Pinpoint the cell where the given text exists, returning its [x, y] midpoint coordinate. 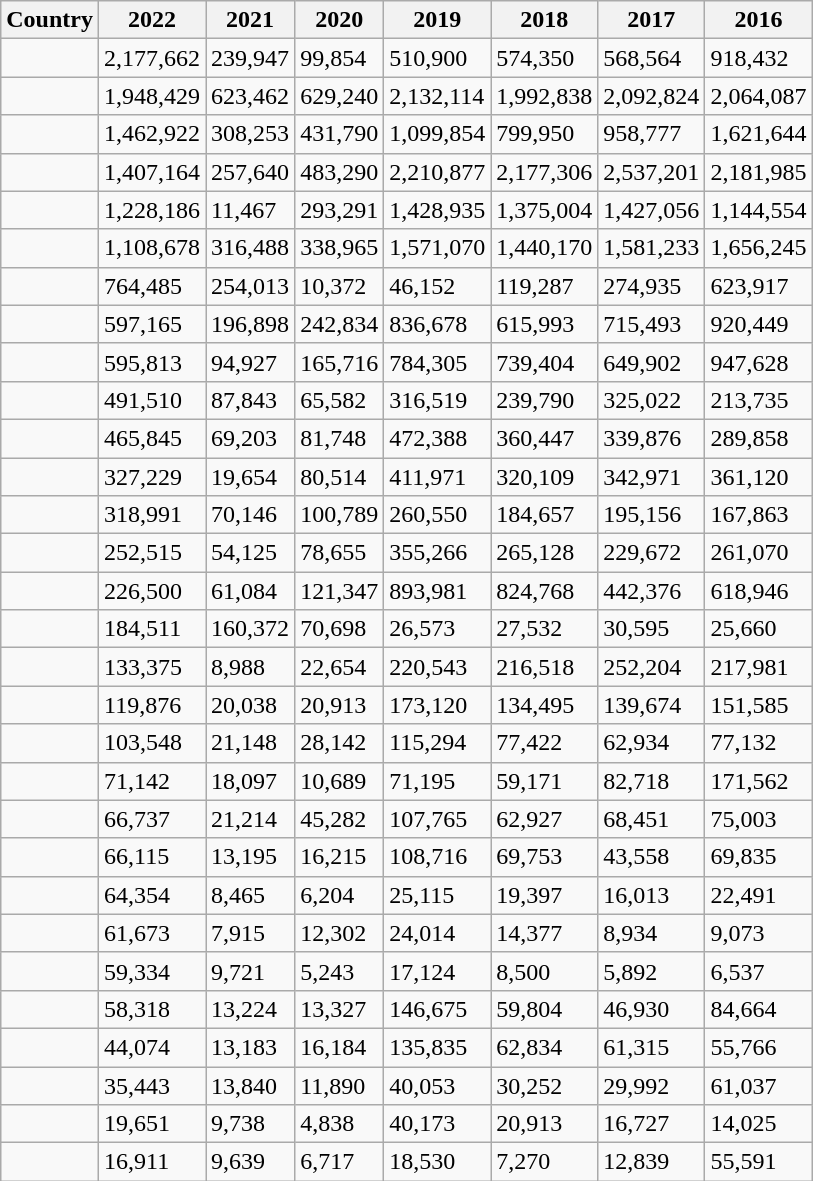
184,657 [544, 515]
11,467 [250, 210]
58,318 [152, 1009]
71,142 [152, 781]
4,838 [340, 1124]
13,327 [340, 1009]
59,804 [544, 1009]
2,181,985 [758, 172]
1,144,554 [758, 210]
9,639 [250, 1162]
119,876 [152, 705]
184,511 [152, 629]
342,971 [652, 477]
472,388 [438, 438]
360,447 [544, 438]
2016 [758, 20]
574,350 [544, 58]
597,165 [152, 324]
2,177,306 [544, 172]
2017 [652, 20]
21,214 [250, 819]
2,064,087 [758, 96]
442,376 [652, 591]
12,302 [340, 933]
69,835 [758, 857]
55,591 [758, 1162]
2,537,201 [652, 172]
1,228,186 [152, 210]
320,109 [544, 477]
13,183 [250, 1047]
1,099,854 [438, 134]
27,532 [544, 629]
260,550 [438, 515]
491,510 [152, 400]
139,674 [652, 705]
5,892 [652, 971]
81,748 [340, 438]
8,500 [544, 971]
65,582 [340, 400]
293,291 [340, 210]
160,372 [250, 629]
45,282 [340, 819]
115,294 [438, 743]
77,132 [758, 743]
12,839 [652, 1162]
6,537 [758, 971]
1,428,935 [438, 210]
216,518 [544, 667]
69,753 [544, 857]
325,022 [652, 400]
11,890 [340, 1085]
80,514 [340, 477]
151,585 [758, 705]
19,651 [152, 1124]
9,738 [250, 1124]
764,485 [152, 286]
465,845 [152, 438]
61,315 [652, 1047]
918,432 [758, 58]
1,992,838 [544, 96]
68,451 [652, 819]
61,037 [758, 1085]
54,125 [250, 553]
46,152 [438, 286]
167,863 [758, 515]
22,491 [758, 895]
13,195 [250, 857]
1,108,678 [152, 248]
1,440,170 [544, 248]
24,014 [438, 933]
226,500 [152, 591]
339,876 [652, 438]
13,840 [250, 1085]
17,124 [438, 971]
254,013 [250, 286]
265,128 [544, 553]
836,678 [438, 324]
146,675 [438, 1009]
2022 [152, 20]
70,146 [250, 515]
13,224 [250, 1009]
220,543 [438, 667]
229,672 [652, 553]
2,132,114 [438, 96]
1,407,164 [152, 172]
133,375 [152, 667]
274,935 [652, 286]
14,025 [758, 1124]
7,270 [544, 1162]
94,927 [250, 362]
1,571,070 [438, 248]
121,347 [340, 591]
77,422 [544, 743]
16,013 [652, 895]
62,834 [544, 1047]
100,789 [340, 515]
239,947 [250, 58]
16,911 [152, 1162]
99,854 [340, 58]
6,717 [340, 1162]
261,070 [758, 553]
893,981 [438, 591]
2021 [250, 20]
62,927 [544, 819]
1,375,004 [544, 210]
196,898 [250, 324]
43,558 [652, 857]
18,097 [250, 781]
22,654 [340, 667]
21,148 [250, 743]
316,488 [250, 248]
824,768 [544, 591]
173,120 [438, 705]
108,716 [438, 857]
28,142 [340, 743]
62,934 [652, 743]
59,171 [544, 781]
316,519 [438, 400]
195,156 [652, 515]
135,835 [438, 1047]
947,628 [758, 362]
44,074 [152, 1047]
165,716 [340, 362]
239,790 [544, 400]
64,354 [152, 895]
5,243 [340, 971]
40,173 [438, 1124]
134,495 [544, 705]
55,766 [758, 1047]
618,946 [758, 591]
483,290 [340, 172]
257,640 [250, 172]
289,858 [758, 438]
107,765 [438, 819]
61,673 [152, 933]
411,971 [438, 477]
431,790 [340, 134]
10,689 [340, 781]
6,204 [340, 895]
9,073 [758, 933]
30,595 [652, 629]
242,834 [340, 324]
59,334 [152, 971]
20,038 [250, 705]
8,465 [250, 895]
1,462,922 [152, 134]
16,727 [652, 1124]
78,655 [340, 553]
25,115 [438, 895]
318,991 [152, 515]
75,003 [758, 819]
784,305 [438, 362]
84,664 [758, 1009]
40,053 [438, 1085]
25,660 [758, 629]
2,177,662 [152, 58]
2019 [438, 20]
26,573 [438, 629]
361,120 [758, 477]
16,184 [340, 1047]
1,581,233 [652, 248]
615,993 [544, 324]
217,981 [758, 667]
18,530 [438, 1162]
103,548 [152, 743]
8,988 [250, 667]
252,515 [152, 553]
87,843 [250, 400]
61,084 [250, 591]
799,950 [544, 134]
739,404 [544, 362]
623,917 [758, 286]
338,965 [340, 248]
19,654 [250, 477]
Country [50, 20]
252,204 [652, 667]
69,203 [250, 438]
7,915 [250, 933]
649,902 [652, 362]
29,992 [652, 1085]
171,562 [758, 781]
10,372 [340, 286]
510,900 [438, 58]
8,934 [652, 933]
19,397 [544, 895]
2020 [340, 20]
1,427,056 [652, 210]
46,930 [652, 1009]
715,493 [652, 324]
958,777 [652, 134]
1,621,644 [758, 134]
70,698 [340, 629]
355,266 [438, 553]
327,229 [152, 477]
14,377 [544, 933]
308,253 [250, 134]
35,443 [152, 1085]
2018 [544, 20]
82,718 [652, 781]
66,737 [152, 819]
119,287 [544, 286]
568,564 [652, 58]
1,948,429 [152, 96]
30,252 [544, 1085]
9,721 [250, 971]
629,240 [340, 96]
66,115 [152, 857]
71,195 [438, 781]
623,462 [250, 96]
2,210,877 [438, 172]
16,215 [340, 857]
920,449 [758, 324]
595,813 [152, 362]
1,656,245 [758, 248]
213,735 [758, 400]
2,092,824 [652, 96]
